Pinpoint the cell where the given text exists, returning its [X, Y] midpoint coordinate. 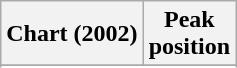
Chart (2002) [72, 34]
Peakposition [189, 34]
